Output the (x, y) coordinate of the center of the cell containing the given text.  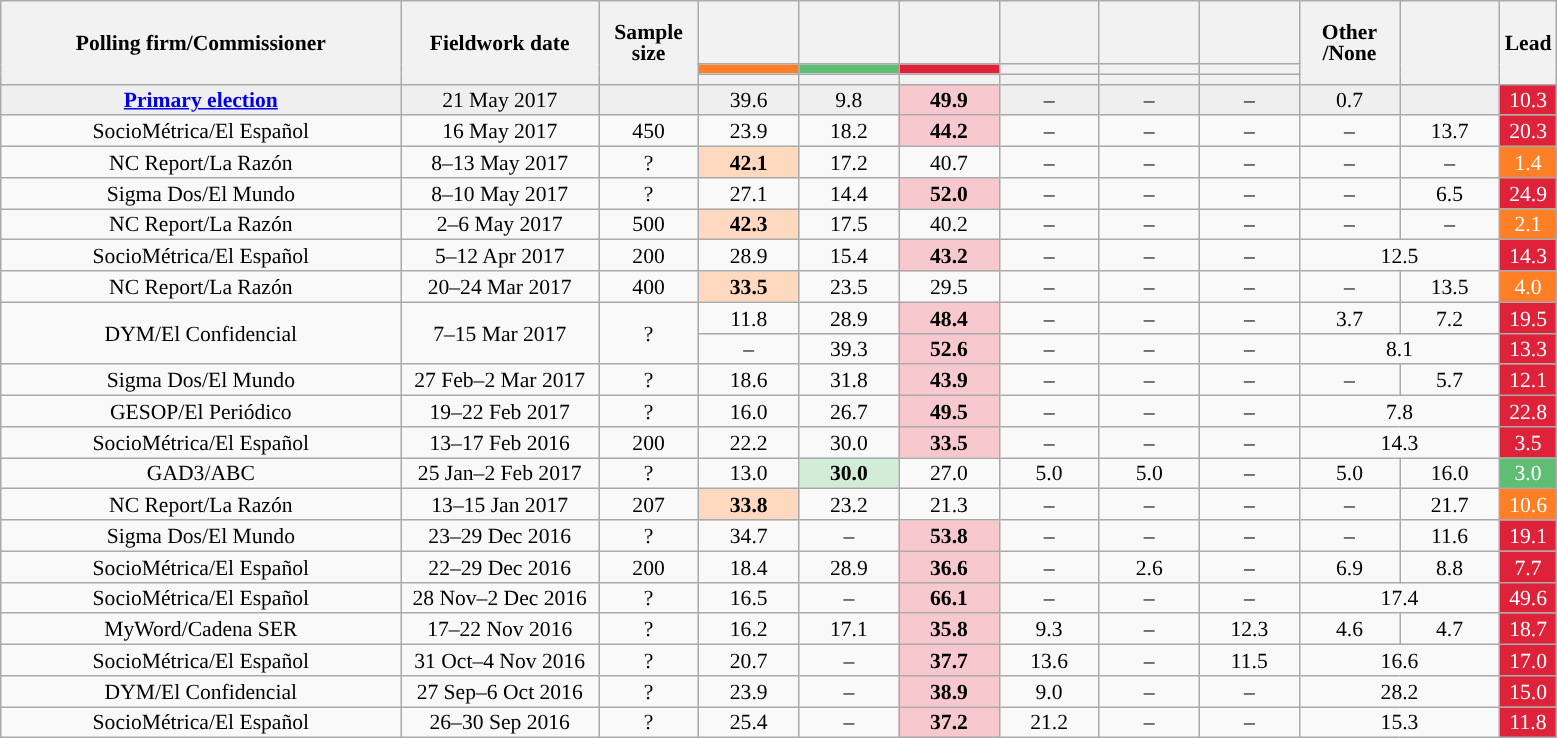
42.1 (749, 162)
49.9 (949, 100)
4.6 (1349, 630)
0.7 (1349, 100)
52.0 (949, 194)
24.9 (1528, 194)
400 (648, 286)
15.4 (849, 256)
5–12 Apr 2017 (500, 256)
23.2 (849, 504)
12.1 (1528, 380)
39.3 (849, 348)
16.6 (1399, 660)
207 (648, 504)
Polling firm/Commissioner (201, 42)
33.8 (749, 504)
9.3 (1049, 630)
23–29 Dec 2016 (500, 536)
18.7 (1528, 630)
9.8 (849, 100)
22.2 (749, 442)
16 May 2017 (500, 132)
4.7 (1450, 630)
450 (648, 132)
9.0 (1049, 692)
40.2 (949, 224)
27.1 (749, 194)
28 Nov–2 Dec 2016 (500, 598)
27.0 (949, 474)
29.5 (949, 286)
13–17 Feb 2016 (500, 442)
4.0 (1528, 286)
19.5 (1528, 318)
8–10 May 2017 (500, 194)
8.1 (1399, 348)
3.5 (1528, 442)
48.4 (949, 318)
16.5 (749, 598)
2.6 (1149, 566)
2–6 May 2017 (500, 224)
6.9 (1349, 566)
18.6 (749, 380)
13.0 (749, 474)
GAD3/ABC (201, 474)
17.4 (1399, 598)
MyWord/Cadena SER (201, 630)
20–24 Mar 2017 (500, 286)
21.3 (949, 504)
31.8 (849, 380)
13.7 (1450, 132)
20.3 (1528, 132)
Fieldwork date (500, 42)
31 Oct–4 Nov 2016 (500, 660)
21.7 (1450, 504)
3.7 (1349, 318)
43.2 (949, 256)
40.7 (949, 162)
18.4 (749, 566)
19–22 Feb 2017 (500, 412)
3.0 (1528, 474)
52.6 (949, 348)
17.2 (849, 162)
15.3 (1399, 722)
2.1 (1528, 224)
27 Feb–2 Mar 2017 (500, 380)
13.5 (1450, 286)
20.7 (749, 660)
14.4 (849, 194)
7.8 (1399, 412)
49.5 (949, 412)
17–22 Nov 2016 (500, 630)
23.5 (849, 286)
26–30 Sep 2016 (500, 722)
38.9 (949, 692)
1.4 (1528, 162)
10.3 (1528, 100)
11.6 (1450, 536)
42.3 (749, 224)
44.2 (949, 132)
49.6 (1528, 598)
500 (648, 224)
10.6 (1528, 504)
26.7 (849, 412)
28.2 (1399, 692)
25 Jan–2 Feb 2017 (500, 474)
13.3 (1528, 348)
13.6 (1049, 660)
Primary election (201, 100)
19.1 (1528, 536)
12.5 (1399, 256)
5.7 (1450, 380)
12.3 (1249, 630)
34.7 (749, 536)
6.5 (1450, 194)
17.5 (849, 224)
37.7 (949, 660)
36.6 (949, 566)
8.8 (1450, 566)
7.2 (1450, 318)
66.1 (949, 598)
7–15 Mar 2017 (500, 333)
17.0 (1528, 660)
39.6 (749, 100)
13–15 Jan 2017 (500, 504)
8–13 May 2017 (500, 162)
35.8 (949, 630)
25.4 (749, 722)
15.0 (1528, 692)
18.2 (849, 132)
11.5 (1249, 660)
16.2 (749, 630)
Other/None (1349, 42)
53.8 (949, 536)
17.1 (849, 630)
21.2 (1049, 722)
Sample size (648, 42)
GESOP/El Periódico (201, 412)
37.2 (949, 722)
22–29 Dec 2016 (500, 566)
7.7 (1528, 566)
21 May 2017 (500, 100)
Lead (1528, 42)
43.9 (949, 380)
27 Sep–6 Oct 2016 (500, 692)
22.8 (1528, 412)
